Provide the [X, Y] coordinate of the cell's center where the given text is located.  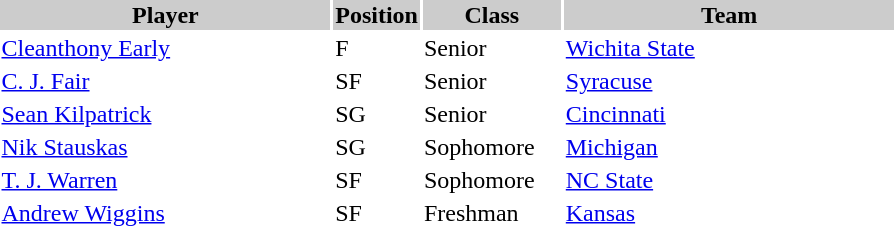
Cleanthony Early [166, 48]
Nik Stauskas [166, 147]
F [377, 48]
Syracuse [729, 81]
Class [492, 15]
Player [166, 15]
Cincinnati [729, 114]
C. J. Fair [166, 81]
NC State [729, 180]
Wichita State [729, 48]
Michigan [729, 147]
Position [377, 15]
Sean Kilpatrick [166, 114]
T. J. Warren [166, 180]
Team [729, 15]
